Output the (x, y) coordinate of the center of the cell containing the given text.  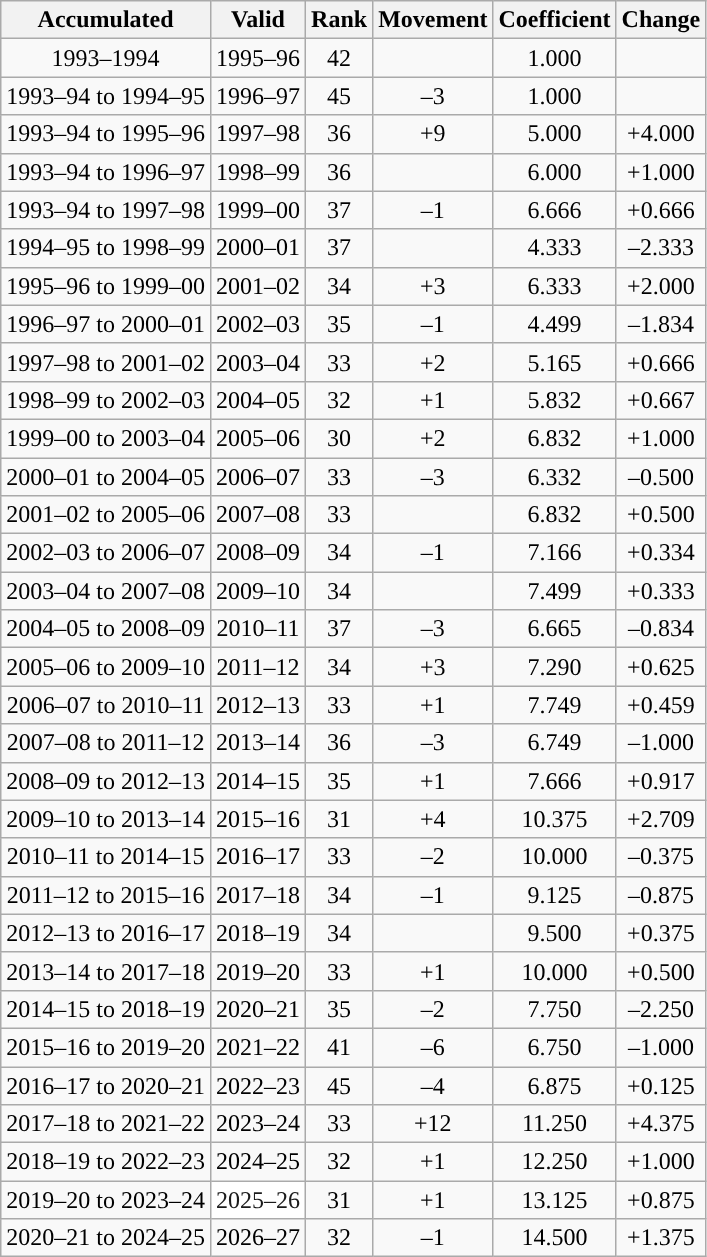
2006–07 to 2010–11 (106, 705)
2011–12 (258, 667)
2006–07 (258, 477)
1995–96 (258, 58)
9.125 (554, 895)
2020–21 (258, 1009)
Coefficient (554, 20)
30 (340, 438)
6.749 (554, 743)
2010–11 to 2014–15 (106, 857)
5.832 (554, 400)
1999–00 (258, 210)
6.750 (554, 1047)
–0.875 (661, 895)
2008–09 to 2012–13 (106, 781)
6.665 (554, 629)
1997–98 to 2001–02 (106, 362)
12.250 (554, 1162)
2019–20 (258, 971)
–1.834 (661, 324)
4.333 (554, 248)
2002–03 (258, 324)
+0.333 (661, 591)
2019–20 to 2023–24 (106, 1200)
2005–06 (258, 438)
2023–24 (258, 1124)
41 (340, 1047)
2015–16 to 2019–20 (106, 1047)
2018–19 (258, 933)
1997–98 (258, 134)
2021–22 (258, 1047)
1993–94 to 1995–96 (106, 134)
1998–99 to 2002–03 (106, 400)
+0.375 (661, 933)
6.332 (554, 477)
–0.375 (661, 857)
2016–17 (258, 857)
5.165 (554, 362)
2013–14 (258, 743)
7.750 (554, 1009)
2009–10 (258, 591)
2007–08 to 2011–12 (106, 743)
+0.334 (661, 553)
+0.625 (661, 667)
2012–13 (258, 705)
–0.500 (661, 477)
6.666 (554, 210)
+2.709 (661, 819)
2017–18 (258, 895)
Change (661, 20)
2026–27 (258, 1238)
1995–96 to 1999–00 (106, 286)
+4 (433, 819)
2014–15 (258, 781)
2000–01 to 2004–05 (106, 477)
2000–01 (258, 248)
42 (340, 58)
11.250 (554, 1124)
1993–94 to 1996–97 (106, 172)
–6 (433, 1047)
7.666 (554, 781)
6.875 (554, 1085)
7.166 (554, 553)
2001–02 to 2005–06 (106, 515)
+9 (433, 134)
1993–94 to 1997–98 (106, 210)
6.000 (554, 172)
6.333 (554, 286)
+0.125 (661, 1085)
Accumulated (106, 20)
1993–1994 (106, 58)
2013–14 to 2017–18 (106, 971)
14.500 (554, 1238)
1996–97 (258, 96)
+12 (433, 1124)
2011–12 to 2015–16 (106, 895)
+2.000 (661, 286)
9.500 (554, 933)
2010–11 (258, 629)
2004–05 (258, 400)
7.749 (554, 705)
+0.459 (661, 705)
10.375 (554, 819)
2007–08 (258, 515)
2018–19 to 2022–23 (106, 1162)
1999–00 to 2003–04 (106, 438)
5.000 (554, 134)
2017–18 to 2021–22 (106, 1124)
2002–03 to 2006–07 (106, 553)
2022–23 (258, 1085)
Rank (340, 20)
2012–13 to 2016–17 (106, 933)
+1.375 (661, 1238)
1998–99 (258, 172)
Movement (433, 20)
+0.917 (661, 781)
1996–97 to 2000–01 (106, 324)
2024–25 (258, 1162)
–4 (433, 1085)
–2.333 (661, 248)
2014–15 to 2018–19 (106, 1009)
2004–05 to 2008–09 (106, 629)
4.499 (554, 324)
+4.000 (661, 134)
–0.834 (661, 629)
2003–04 to 2007–08 (106, 591)
+0.875 (661, 1200)
13.125 (554, 1200)
2003–04 (258, 362)
2020–21 to 2024–25 (106, 1238)
2005–06 to 2009–10 (106, 667)
7.499 (554, 591)
2015–16 (258, 819)
Valid (258, 20)
1994–95 to 1998–99 (106, 248)
+0.667 (661, 400)
2001–02 (258, 286)
2016–17 to 2020–21 (106, 1085)
2009–10 to 2013–14 (106, 819)
+4.375 (661, 1124)
7.290 (554, 667)
2008–09 (258, 553)
2025–26 (258, 1200)
–2.250 (661, 1009)
1993–94 to 1994–95 (106, 96)
